Pinpoint the cell where the given text exists, returning its [x, y] midpoint coordinate. 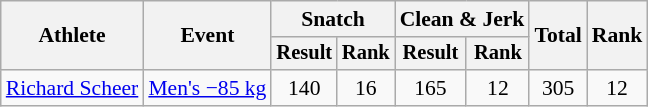
Athlete [72, 36]
Total [558, 36]
Snatch [332, 19]
Event [207, 36]
165 [431, 88]
16 [366, 88]
Men's −85 kg [207, 88]
140 [304, 88]
Richard Scheer [72, 88]
Clean & Jerk [462, 19]
305 [558, 88]
